Detect which cell encompasses the target text, then output its [x, y] center coordinate. 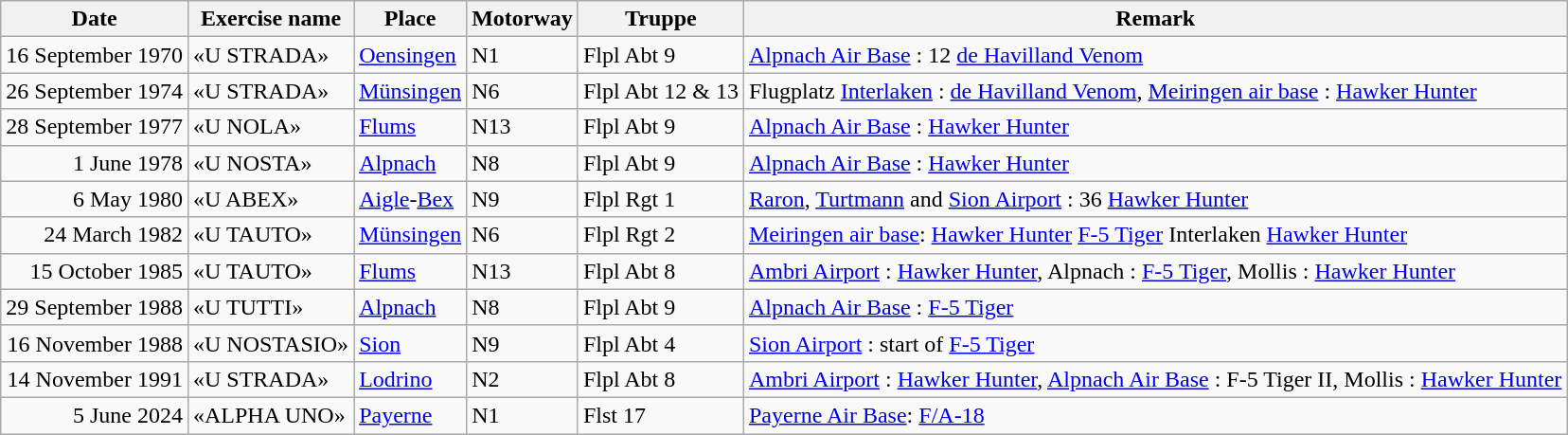
Ambri Airport : Hawker Hunter, Alpnach : F-5 Tiger, Mollis : Hawker Hunter [1155, 271]
«U TUTTI» [271, 307]
Flpl Abt 12 & 13 [661, 91]
N2 [523, 379]
Oensingen [411, 55]
«ALPHA UNO» [271, 415]
Remark [1155, 19]
Date [95, 19]
Truppe [661, 19]
1 June 1978 [95, 163]
24 March 1982 [95, 235]
Motorway [523, 19]
Payerne [411, 415]
Exercise name [271, 19]
Payerne Air Base: F/A-18 [1155, 415]
26 September 1974 [95, 91]
14 November 1991 [95, 379]
Aigle-Bex [411, 199]
28 September 1977 [95, 127]
«U NOSTASIO» [271, 343]
Flpl Rgt 2 [661, 235]
16 September 1970 [95, 55]
Alpnach Air Base : 12 de Havilland Venom [1155, 55]
5 June 2024 [95, 415]
Raron, Turtmann and Sion Airport : 36 Hawker Hunter [1155, 199]
16 November 1988 [95, 343]
Meiringen air base: Hawker Hunter F-5 Tiger Interlaken Hawker Hunter [1155, 235]
15 October 1985 [95, 271]
«U ABEX» [271, 199]
29 September 1988 [95, 307]
Flpl Rgt 1 [661, 199]
Place [411, 19]
Ambri Airport : Hawker Hunter, Alpnach Air Base : F-5 Tiger II, Mollis : Hawker Hunter [1155, 379]
Alpnach Air Base : F-5 Tiger [1155, 307]
6 May 1980 [95, 199]
Sion Airport : start of F-5 Tiger [1155, 343]
Flst 17 [661, 415]
Sion [411, 343]
Flugplatz Interlaken : de Havilland Venom, Meiringen air base : Hawker Hunter [1155, 91]
Lodrino [411, 379]
«U NOLA» [271, 127]
«U NOSTA» [271, 163]
Flpl Abt 4 [661, 343]
